Find where the given text appears and provide that cell's center as [x, y] coordinate. 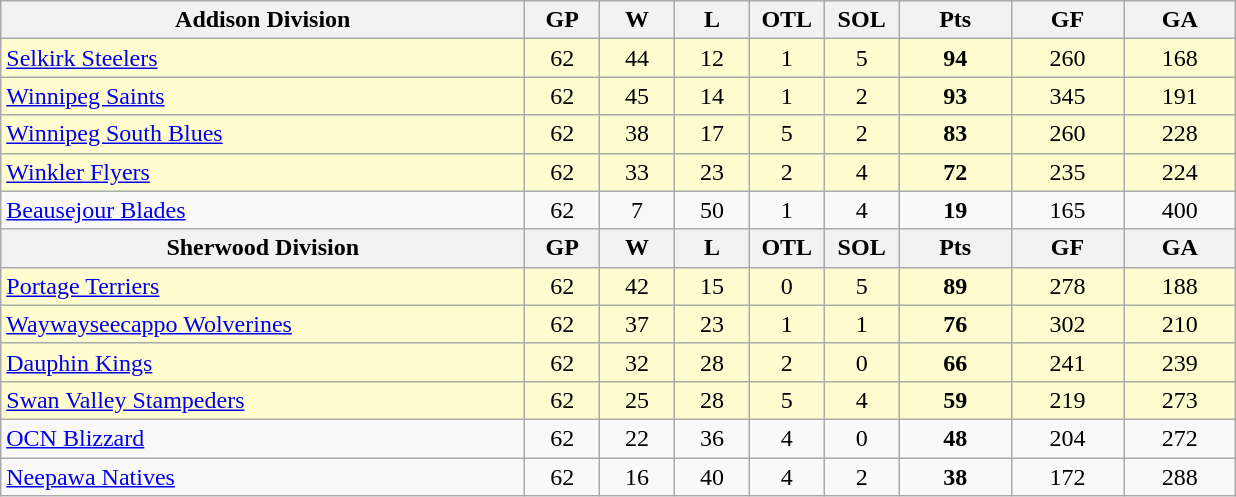
224 [1180, 172]
OCN Blizzard [263, 438]
93 [955, 96]
168 [1180, 58]
45 [638, 96]
288 [1180, 477]
36 [712, 438]
Winnipeg South Blues [263, 134]
302 [1067, 324]
241 [1067, 362]
Sherwood Division [263, 248]
83 [955, 134]
188 [1180, 286]
400 [1180, 210]
204 [1067, 438]
219 [1067, 400]
Winkler Flyers [263, 172]
40 [712, 477]
59 [955, 400]
25 [638, 400]
165 [1067, 210]
7 [638, 210]
22 [638, 438]
191 [1180, 96]
33 [638, 172]
48 [955, 438]
345 [1067, 96]
Beausejour Blades [263, 210]
44 [638, 58]
Selkirk Steelers [263, 58]
Waywayseecappo Wolverines [263, 324]
228 [1180, 134]
14 [712, 96]
42 [638, 286]
Winnipeg Saints [263, 96]
32 [638, 362]
Dauphin Kings [263, 362]
50 [712, 210]
210 [1180, 324]
Addison Division [263, 20]
89 [955, 286]
278 [1067, 286]
235 [1067, 172]
94 [955, 58]
273 [1180, 400]
Neepawa Natives [263, 477]
66 [955, 362]
37 [638, 324]
19 [955, 210]
272 [1180, 438]
16 [638, 477]
76 [955, 324]
Portage Terriers [263, 286]
239 [1180, 362]
15 [712, 286]
172 [1067, 477]
Swan Valley Stampeders [263, 400]
17 [712, 134]
72 [955, 172]
12 [712, 58]
